Detect which cell encompasses the target text, then output its [X, Y] center coordinate. 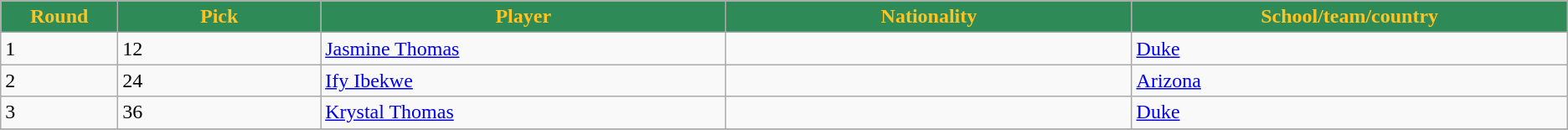
36 [219, 112]
3 [59, 112]
Pick [219, 17]
24 [219, 81]
Player [524, 17]
Jasmine Thomas [524, 49]
Nationality [929, 17]
School/team/country [1349, 17]
Krystal Thomas [524, 112]
2 [59, 81]
Ify Ibekwe [524, 81]
1 [59, 49]
Round [59, 17]
12 [219, 49]
Arizona [1349, 81]
